Output the (X, Y) coordinate of the center of the cell containing the given text.  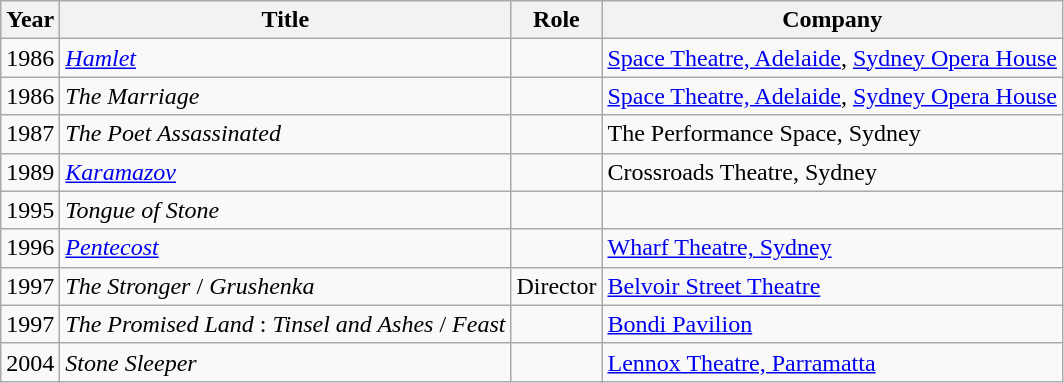
Crossroads Theatre, Sydney (832, 172)
Lennox Theatre, Parramatta (832, 362)
Title (286, 20)
Bondi Pavilion (832, 324)
The Performance Space, Sydney (832, 134)
1995 (30, 210)
1987 (30, 134)
Tongue of Stone (286, 210)
Company (832, 20)
Director (556, 286)
Year (30, 20)
The Marriage (286, 96)
The Poet Assassinated (286, 134)
Belvoir Street Theatre (832, 286)
Karamazov (286, 172)
Wharf Theatre, Sydney (832, 248)
Pentecost (286, 248)
Role (556, 20)
2004 (30, 362)
1989 (30, 172)
1996 (30, 248)
Stone Sleeper (286, 362)
Hamlet (286, 58)
The Stronger / Grushenka (286, 286)
The Promised Land : Tinsel and Ashes / Feast (286, 324)
